Provide the [X, Y] coordinate of the cell's center where the given text is located.  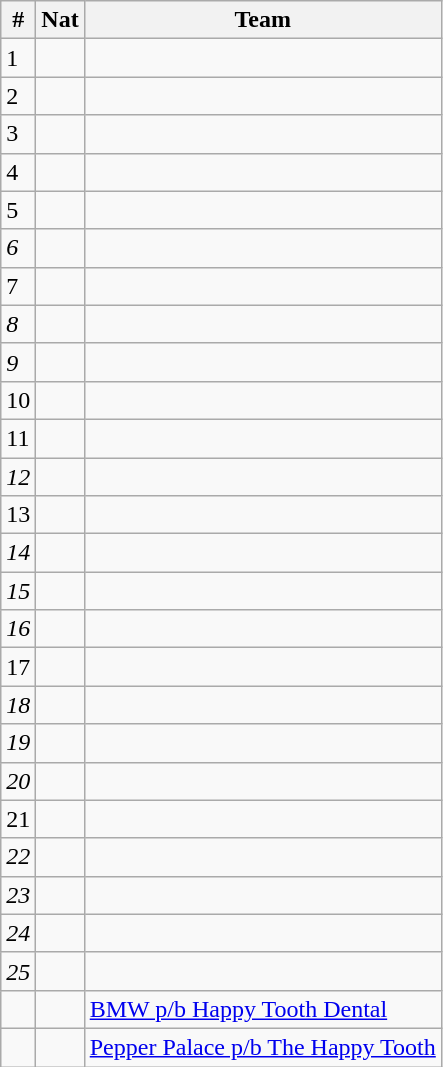
19 [18, 743]
BMW p/b Happy Tooth Dental [262, 1009]
3 [18, 134]
7 [18, 286]
14 [18, 553]
25 [18, 971]
22 [18, 857]
12 [18, 477]
20 [18, 781]
11 [18, 438]
8 [18, 324]
Team [262, 20]
21 [18, 819]
Pepper Palace p/b The Happy Tooth [262, 1047]
10 [18, 400]
6 [18, 248]
18 [18, 705]
15 [18, 591]
23 [18, 895]
17 [18, 667]
5 [18, 210]
16 [18, 629]
13 [18, 515]
4 [18, 172]
24 [18, 933]
1 [18, 58]
2 [18, 96]
9 [18, 362]
Nat [60, 20]
# [18, 20]
